Provide the (X, Y) coordinate of the cell's center where the given text is located.  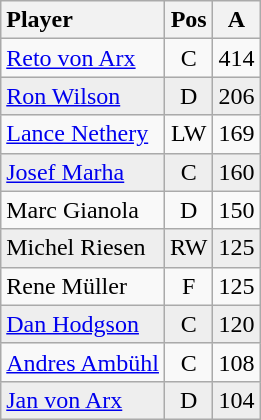
Reto von Arx (83, 58)
Ron Wilson (83, 96)
108 (236, 362)
F (188, 286)
169 (236, 134)
104 (236, 400)
Marc Gianola (83, 210)
Andres Ambühl (83, 362)
Dan Hodgson (83, 324)
Josef Marha (83, 172)
Lance Nethery (83, 134)
LW (188, 134)
Pos (188, 20)
A (236, 20)
Rene Müller (83, 286)
206 (236, 96)
RW (188, 248)
Jan von Arx (83, 400)
160 (236, 172)
414 (236, 58)
Michel Riesen (83, 248)
Player (83, 20)
120 (236, 324)
150 (236, 210)
